Detect which cell encompasses the target text, then output its (x, y) center coordinate. 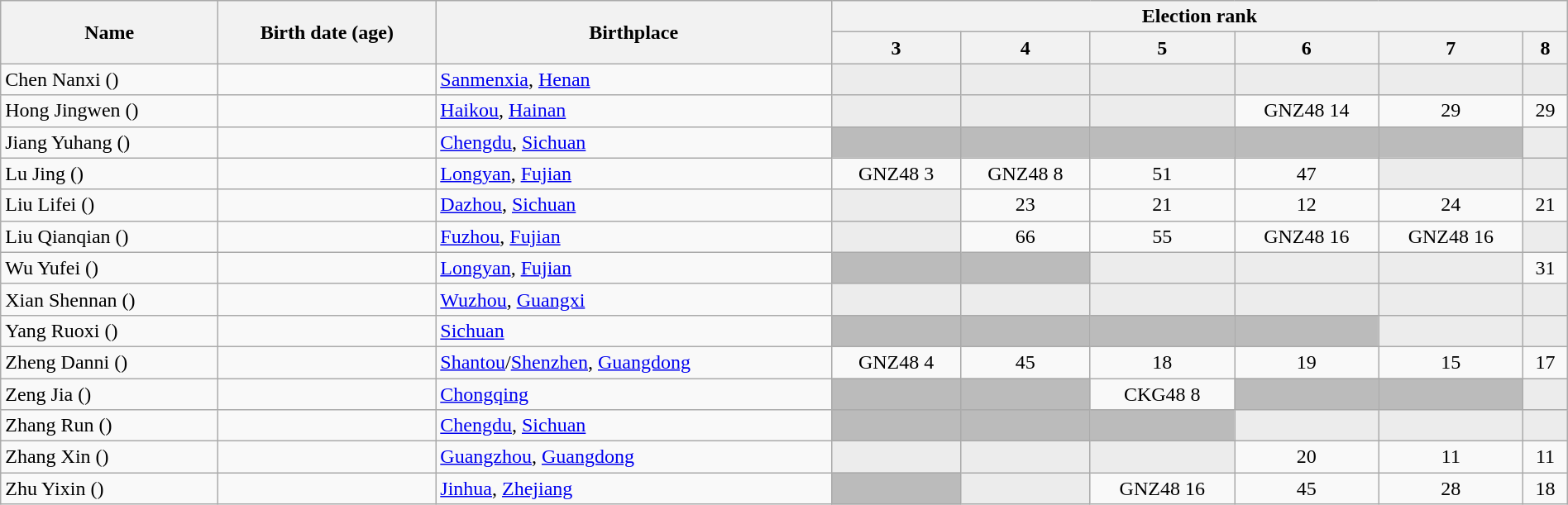
GNZ48 4 (896, 362)
Haikou, Hainan (633, 111)
Liu Lifei () (109, 205)
8 (1546, 48)
Birthplace (633, 32)
6 (1307, 48)
Zeng Jia () (109, 394)
5 (1163, 48)
Lu Jing () (109, 174)
24 (1451, 205)
Election rank (1199, 17)
Chen Nanxi () (109, 79)
3 (896, 48)
Wu Yufei () (109, 268)
19 (1307, 362)
55 (1163, 236)
47 (1307, 174)
Sichuan (633, 331)
31 (1546, 268)
Sanmenxia, Henan (633, 79)
20 (1307, 457)
Yang Ruoxi () (109, 331)
Zhang Run () (109, 426)
Shantou/Shenzhen, Guangdong (633, 362)
12 (1307, 205)
Zhang Xin () (109, 457)
Jinhua, Zhejiang (633, 488)
Xian Shennan () (109, 299)
Zheng Danni () (109, 362)
Chongqing (633, 394)
4 (1025, 48)
Name (109, 32)
23 (1025, 205)
17 (1546, 362)
Wuzhou, Guangxi (633, 299)
66 (1025, 236)
Dazhou, Sichuan (633, 205)
Birth date (age) (327, 32)
GNZ48 14 (1307, 111)
CKG48 8 (1163, 394)
28 (1451, 488)
Jiang Yuhang () (109, 142)
Fuzhou, Fujian (633, 236)
Liu Qianqian () (109, 236)
15 (1451, 362)
Guangzhou, Guangdong (633, 457)
GNZ48 3 (896, 174)
Hong Jingwen () (109, 111)
51 (1163, 174)
7 (1451, 48)
GNZ48 8 (1025, 174)
Zhu Yixin () (109, 488)
